Pinpoint the cell where the given text exists, returning its (x, y) midpoint coordinate. 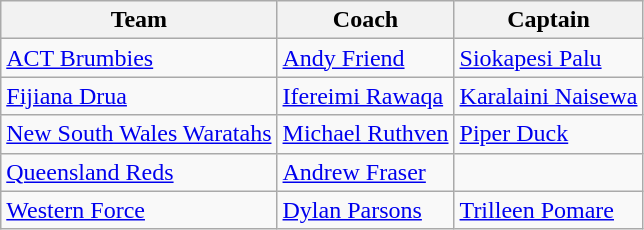
Andrew Fraser (366, 172)
Andy Friend (366, 58)
New South Wales Waratahs (139, 134)
Fijiana Drua (139, 96)
Trilleen Pomare (548, 210)
Team (139, 20)
Michael Ruthven (366, 134)
Siokapesi Palu (548, 58)
ACT Brumbies (139, 58)
Piper Duck (548, 134)
Captain (548, 20)
Western Force (139, 210)
Coach (366, 20)
Ifereimi Rawaqa (366, 96)
Queensland Reds (139, 172)
Karalaini Naisewa (548, 96)
Dylan Parsons (366, 210)
